Pinpoint the cell where the given text exists, returning its [X, Y] midpoint coordinate. 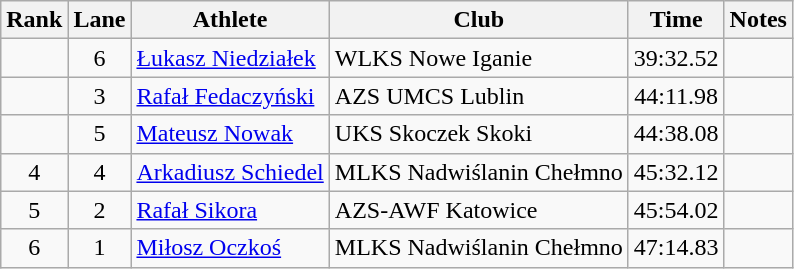
Lane [100, 20]
Mateusz Nowak [230, 134]
Łukasz Niedziałek [230, 58]
2 [100, 210]
3 [100, 96]
AZS UMCS Lublin [478, 96]
44:11.98 [676, 96]
1 [100, 248]
Rafał Fedaczyński [230, 96]
Time [676, 20]
Rafał Sikora [230, 210]
Arkadiusz Schiedel [230, 172]
Athlete [230, 20]
Club [478, 20]
WLKS Nowe Iganie [478, 58]
44:38.08 [676, 134]
45:54.02 [676, 210]
AZS-AWF Katowice [478, 210]
Miłosz Oczkoś [230, 248]
47:14.83 [676, 248]
39:32.52 [676, 58]
45:32.12 [676, 172]
UKS Skoczek Skoki [478, 134]
Rank [34, 20]
Notes [758, 20]
